Determine the (X, Y) coordinate at the center of the cell enclosing the given text.  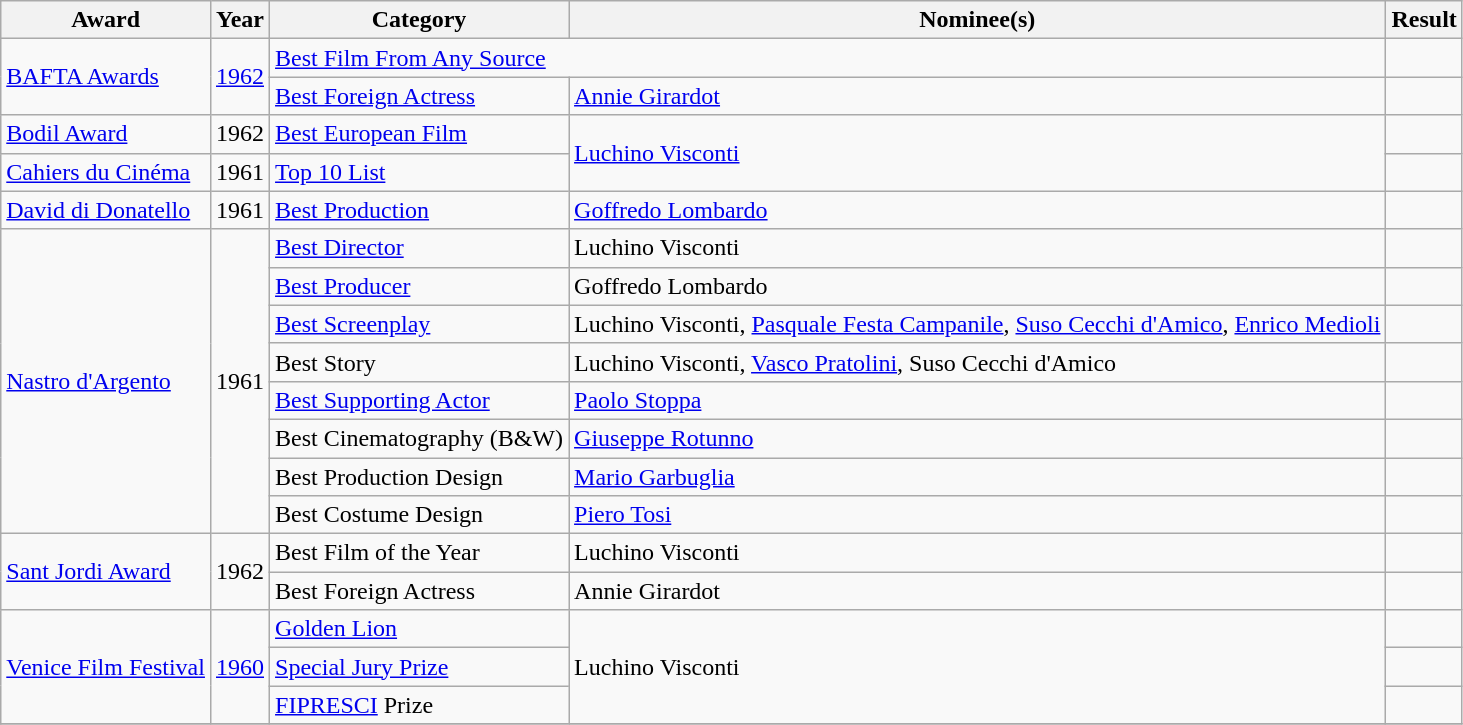
Best Supporting Actor (420, 400)
David di Donatello (106, 210)
Venice Film Festival (106, 667)
Nastro d'Argento (106, 381)
Best Film From Any Source (828, 58)
Cahiers du Cinéma (106, 172)
Giuseppe Rotunno (978, 438)
Best Director (420, 248)
Bodil Award (106, 134)
Special Jury Prize (420, 667)
BAFTA Awards (106, 77)
Best Producer (420, 286)
Mario Garbuglia (978, 477)
Golden Lion (420, 629)
Best European Film (420, 134)
Luchino Visconti, Pasquale Festa Campanile, Suso Cecchi d'Amico, Enrico Medioli (978, 324)
Best Production Design (420, 477)
Category (420, 20)
Top 10 List (420, 172)
Luchino Visconti, Vasco Pratolini, Suso Cecchi d'Amico (978, 362)
1960 (240, 667)
Result (1424, 20)
Paolo Stoppa (978, 400)
Sant Jordi Award (106, 572)
Award (106, 20)
Best Cinematography (B&W) (420, 438)
FIPRESCI Prize (420, 705)
Best Screenplay (420, 324)
Best Costume Design (420, 515)
Nominee(s) (978, 20)
Year (240, 20)
Best Film of the Year (420, 553)
Best Production (420, 210)
Piero Tosi (978, 515)
Best Story (420, 362)
